Find where the given text appears and provide that cell's center as (x, y) coordinate. 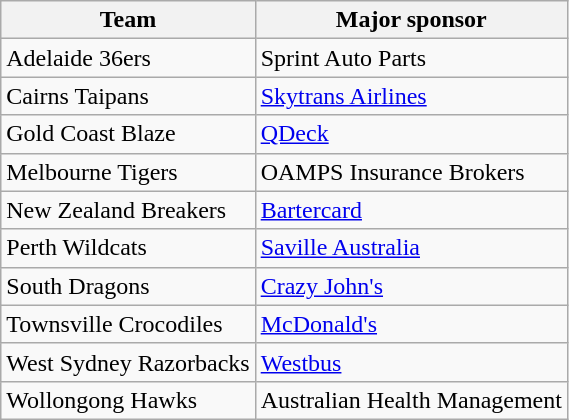
OAMPS Insurance Brokers (411, 172)
South Dragons (128, 286)
Saville Australia (411, 248)
Australian Health Management (411, 400)
Gold Coast Blaze (128, 134)
Sprint Auto Parts (411, 58)
Bartercard (411, 210)
Team (128, 20)
Wollongong Hawks (128, 400)
New Zealand Breakers (128, 210)
QDeck (411, 134)
Cairns Taipans (128, 96)
Townsville Crocodiles (128, 324)
McDonald's (411, 324)
Major sponsor (411, 20)
Crazy John's (411, 286)
Melbourne Tigers (128, 172)
West Sydney Razorbacks (128, 362)
Westbus (411, 362)
Perth Wildcats (128, 248)
Skytrans Airlines (411, 96)
Adelaide 36ers (128, 58)
